Search for the cell housing the specified text and yield its [X, Y] center coordinate. 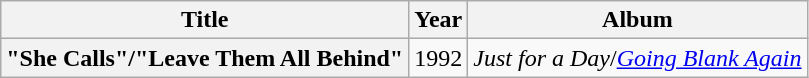
Title [205, 20]
Year [438, 20]
Just for a Day/Going Blank Again [638, 58]
"She Calls"/"Leave Them All Behind" [205, 58]
Album [638, 20]
1992 [438, 58]
